From the cell containing the given text, extract its center point as (x, y) coordinate. 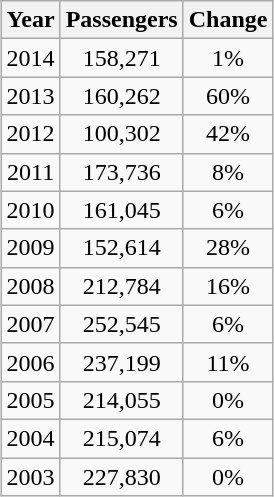
160,262 (122, 96)
42% (228, 134)
2013 (30, 96)
2009 (30, 248)
Year (30, 20)
158,271 (122, 58)
2007 (30, 324)
152,614 (122, 248)
Passengers (122, 20)
8% (228, 172)
2005 (30, 400)
227,830 (122, 477)
2004 (30, 438)
212,784 (122, 286)
252,545 (122, 324)
16% (228, 286)
2011 (30, 172)
28% (228, 248)
1% (228, 58)
100,302 (122, 134)
Change (228, 20)
2012 (30, 134)
173,736 (122, 172)
2006 (30, 362)
161,045 (122, 210)
11% (228, 362)
2010 (30, 210)
215,074 (122, 438)
60% (228, 96)
2003 (30, 477)
2014 (30, 58)
214,055 (122, 400)
2008 (30, 286)
237,199 (122, 362)
